Locate the cell with the specified text and output its [X, Y] center coordinate. 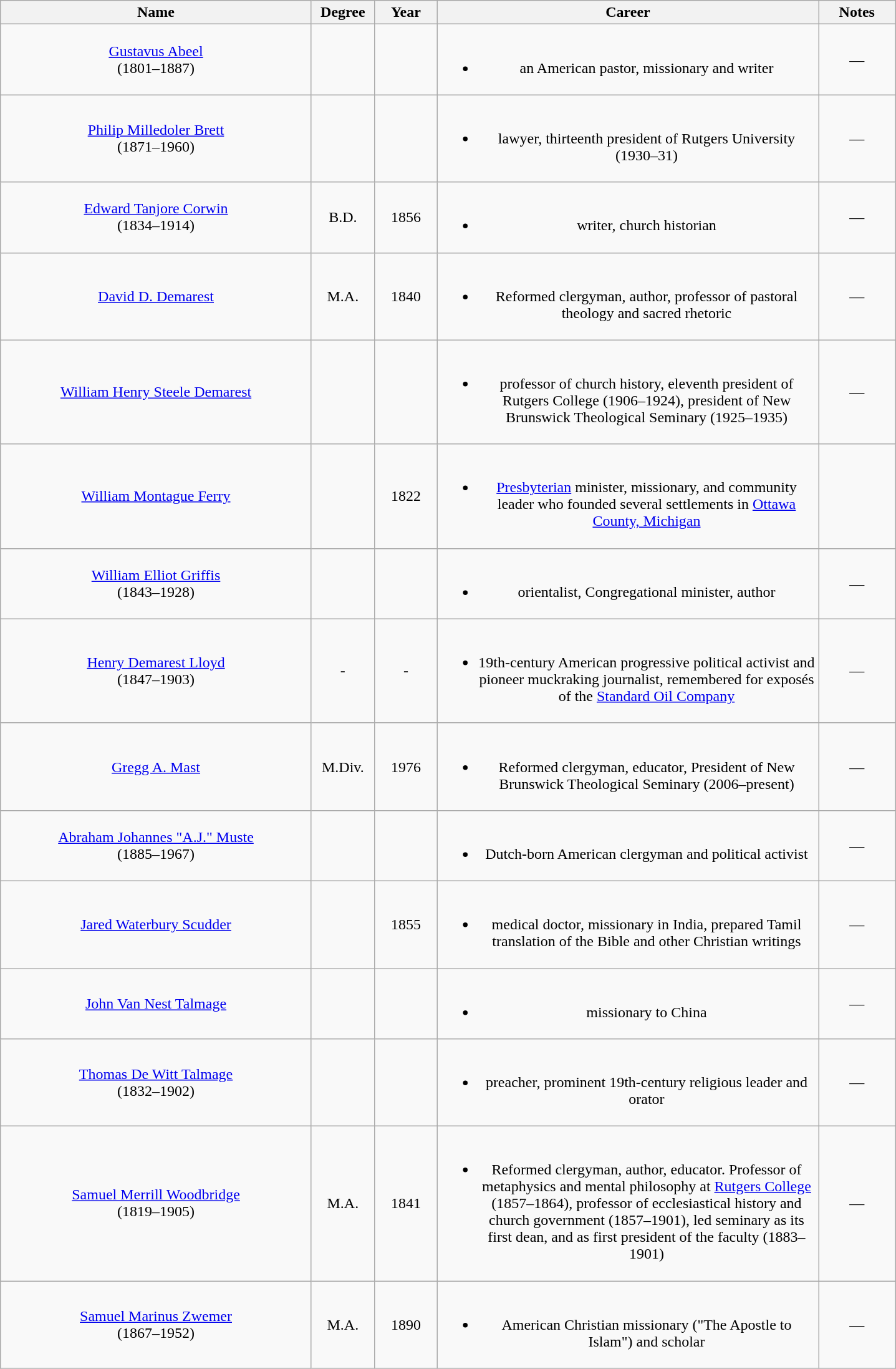
Reformed clergyman, educator, President of New Brunswick Theological Seminary (2006–present) [627, 767]
Samuel Merrill Woodbridge(1819–1905) [156, 1204]
orientalist, Congregational minister, author [627, 584]
preacher, prominent 19th-century religious leader and orator [627, 1083]
Samuel Marinus Zwemer(1867–1952) [156, 1325]
medical doctor, missionary in India, prepared Tamil translation of the Bible and other Christian writings [627, 924]
Notes [857, 12]
Gustavus Abeel(1801–1887) [156, 60]
Edward Tanjore Corwin(1834–1914) [156, 217]
David D. Demarest [156, 296]
1856 [405, 217]
an American pastor, missionary and writer [627, 60]
Reformed clergyman, author, professor of pastoral theology and sacred rhetoric [627, 296]
William Montague Ferry [156, 496]
1855 [405, 924]
M.Div. [343, 767]
writer, church historian [627, 217]
B.D. [343, 217]
William Elliot Griffis(1843–1928) [156, 584]
Abraham Johannes "A.J." Muste(1885–1967) [156, 846]
Henry Demarest Lloyd(1847–1903) [156, 671]
Jared Waterbury Scudder [156, 924]
Degree [343, 12]
professor of church history, eleventh president of Rutgers College (1906–1924), president of New Brunswick Theological Seminary (1925–1935) [627, 392]
John Van Nest Talmage [156, 1003]
1840 [405, 296]
Year [405, 12]
Thomas De Witt Talmage(1832–1902) [156, 1083]
1890 [405, 1325]
Career [627, 12]
lawyer, thirteenth president of Rutgers University (1930–31) [627, 138]
Presbyterian minister, missionary, and community leader who founded several settlements in Ottawa County, Michigan [627, 496]
1976 [405, 767]
William Henry Steele Demarest [156, 392]
Name [156, 12]
19th-century American progressive political activist and pioneer muckraking journalist, remembered for exposés of the Standard Oil Company [627, 671]
Philip Milledoler Brett(1871–1960) [156, 138]
1822 [405, 496]
Gregg A. Mast [156, 767]
American Christian missionary ("The Apostle to Islam") and scholar [627, 1325]
1841 [405, 1204]
Dutch-born American clergyman and political activist [627, 846]
missionary to China [627, 1003]
